Determine the (x, y) coordinate at the center of the cell enclosing the given text.  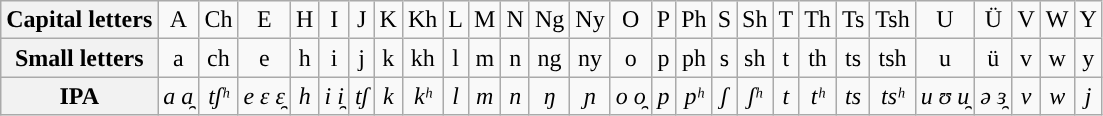
Ts (852, 20)
I (334, 20)
L (456, 20)
sh (755, 58)
Small letters (80, 58)
i (334, 58)
K (388, 20)
ü (994, 58)
ɲ (590, 96)
ŋ (549, 96)
u ʊ u̯ (945, 96)
y (1088, 58)
e ɛ ɛ̯ (264, 96)
o o̯ (630, 96)
Sh (755, 20)
O (630, 20)
tsh (892, 58)
E (264, 20)
u (945, 58)
T (786, 20)
tʃʰ (218, 96)
ʃ (724, 96)
i i̯ (334, 96)
A (178, 20)
P (663, 20)
e (264, 58)
ch (218, 58)
ʃʰ (755, 96)
ny (590, 58)
Th (818, 20)
tsʰ (892, 96)
Tsh (892, 20)
M (485, 20)
tʰ (818, 96)
ə ɜ̯ (994, 96)
Ph (694, 20)
Capital letters (80, 20)
J (362, 20)
W (1057, 20)
Ch (218, 20)
ng (549, 58)
IPA (80, 96)
kʰ (422, 96)
a (178, 58)
N (515, 20)
U (945, 20)
H (305, 20)
Ng (549, 20)
ph (694, 58)
S (724, 20)
Ü (994, 20)
pʰ (694, 96)
V (1026, 20)
Ny (590, 20)
Y (1088, 20)
o (630, 58)
Kh (422, 20)
tʃ (362, 96)
s (724, 58)
kh (422, 58)
a a̯ (178, 96)
th (818, 58)
